Identify which cell holds the provided text, then report its [x, y] central coordinate. 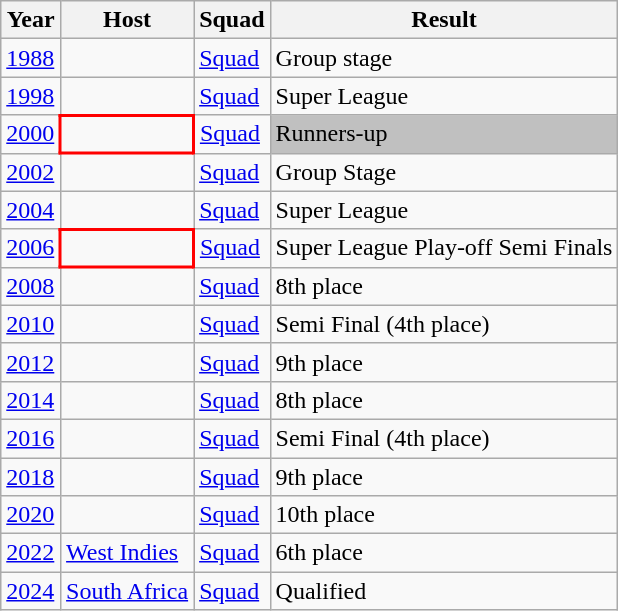
Runners-up [444, 134]
1998 [31, 96]
Super League Play-off Semi Finals [444, 248]
10th place [444, 515]
2006 [31, 248]
2010 [31, 324]
1988 [31, 58]
2014 [31, 400]
2004 [31, 210]
2022 [31, 553]
2002 [31, 172]
Group stage [444, 58]
2018 [31, 477]
2016 [31, 438]
South Africa [128, 591]
Result [444, 20]
West Indies [128, 553]
2008 [31, 286]
2000 [31, 134]
Qualified [444, 591]
6th place [444, 553]
2012 [31, 362]
Group Stage [444, 172]
2024 [31, 591]
Host [128, 20]
2020 [31, 515]
Year [31, 20]
